Find where the given text appears and provide that cell's center as [X, Y] coordinate. 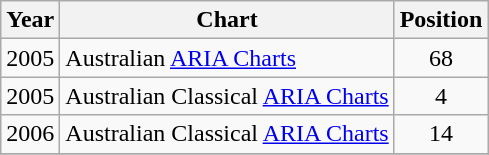
Position [441, 20]
14 [441, 134]
Australian ARIA Charts [227, 58]
Year [30, 20]
4 [441, 96]
2006 [30, 134]
Chart [227, 20]
68 [441, 58]
